Provide the [x, y] coordinate of the cell's center where the given text is located.  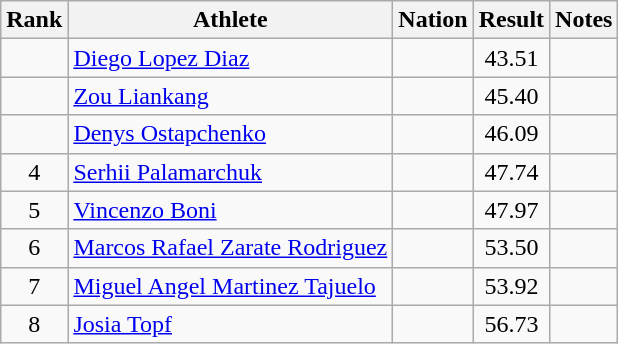
Vincenzo Boni [230, 210]
43.51 [511, 58]
8 [34, 324]
56.73 [511, 324]
4 [34, 172]
46.09 [511, 134]
Notes [584, 20]
47.74 [511, 172]
6 [34, 248]
7 [34, 286]
Marcos Rafael Zarate Rodriguez [230, 248]
Result [511, 20]
Zou Liankang [230, 96]
Nation [433, 20]
45.40 [511, 96]
Serhii Palamarchuk [230, 172]
Denys Ostapchenko [230, 134]
53.50 [511, 248]
5 [34, 210]
53.92 [511, 286]
Athlete [230, 20]
47.97 [511, 210]
Rank [34, 20]
Josia Topf [230, 324]
Diego Lopez Diaz [230, 58]
Miguel Angel Martinez Tajuelo [230, 286]
